Determine the (x, y) coordinate at the center of the cell enclosing the given text.  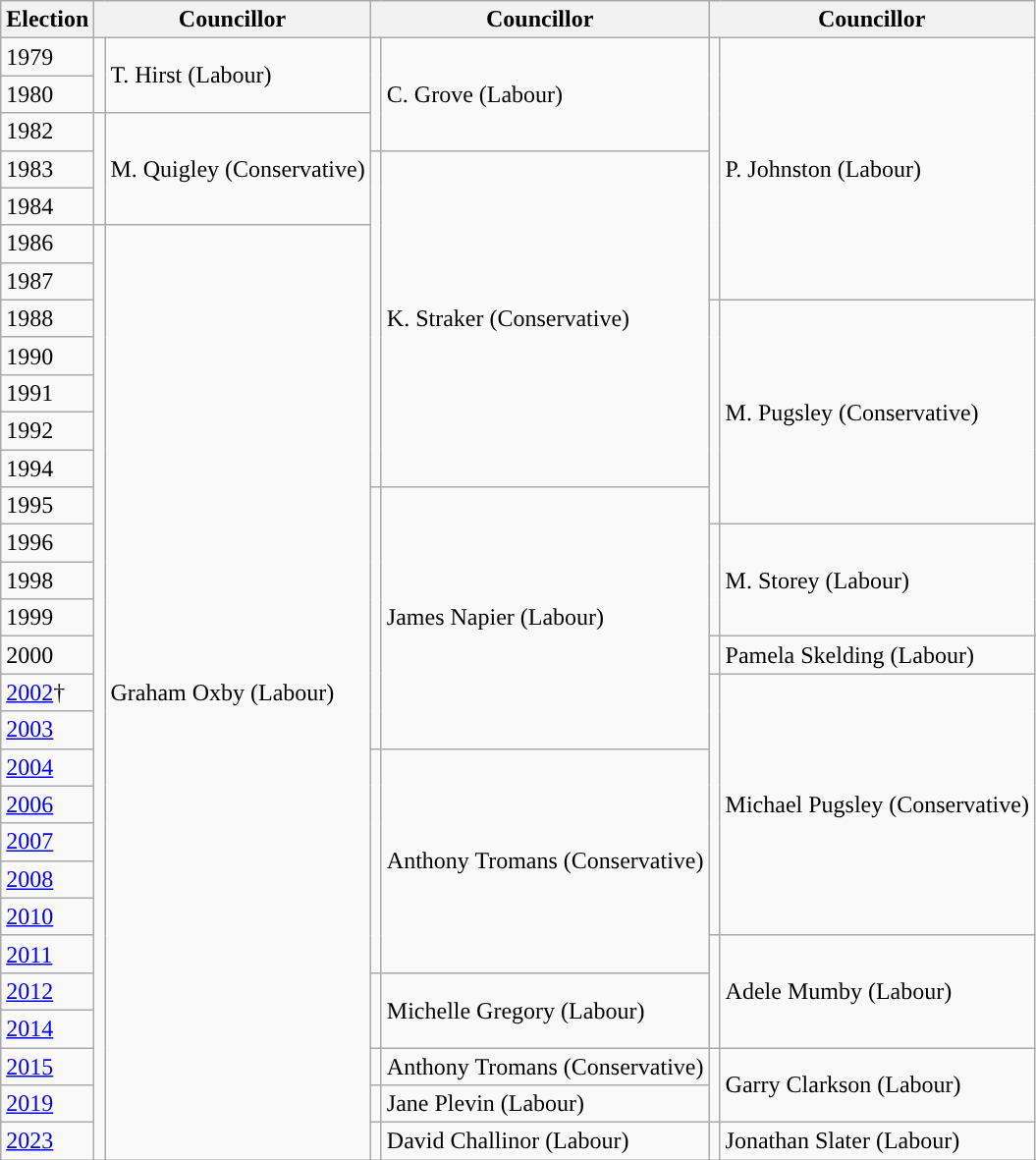
2002† (47, 692)
2015 (47, 1066)
1988 (47, 318)
1979 (47, 57)
1992 (47, 430)
M. Pugsley (Conservative) (877, 412)
1991 (47, 393)
Jonathan Slater (Labour) (877, 1141)
2019 (47, 1104)
1990 (47, 356)
C. Grove (Labour) (545, 94)
Michelle Gregory (Labour) (545, 1010)
2014 (47, 1028)
2012 (47, 991)
2006 (47, 804)
P. Johnston (Labour) (877, 169)
M. Storey (Labour) (877, 580)
2004 (47, 767)
Pamela Skelding (Labour) (877, 655)
T. Hirst (Labour) (238, 76)
1998 (47, 580)
M. Quigley (Conservative) (238, 169)
2000 (47, 655)
1996 (47, 543)
Jane Plevin (Labour) (545, 1104)
David Challinor (Labour) (545, 1141)
2011 (47, 954)
Garry Clarkson (Labour) (877, 1084)
1982 (47, 132)
2003 (47, 730)
2007 (47, 842)
1999 (47, 618)
2010 (47, 916)
1983 (47, 169)
K. Straker (Conservative) (545, 318)
Michael Pugsley (Conservative) (877, 804)
1986 (47, 244)
James Napier (Labour) (545, 618)
Adele Mumby (Labour) (877, 991)
Election (47, 20)
1980 (47, 94)
2008 (47, 879)
1995 (47, 506)
1987 (47, 281)
Graham Oxby (Labour) (238, 692)
1994 (47, 469)
2023 (47, 1141)
1984 (47, 206)
